Extract the (X, Y) coordinate from the center of the cell holding the provided text.  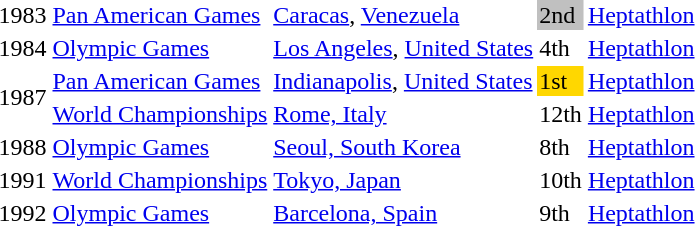
Indianapolis, United States (404, 81)
Tokyo, Japan (404, 180)
Los Angeles, United States (404, 48)
Rome, Italy (404, 114)
4th (561, 48)
8th (561, 147)
10th (561, 180)
Caracas, Venezuela (404, 15)
12th (561, 114)
1st (561, 81)
2nd (561, 15)
Seoul, South Korea (404, 147)
